For the text-containing cell, return its midpoint in [X, Y] coordinate format. 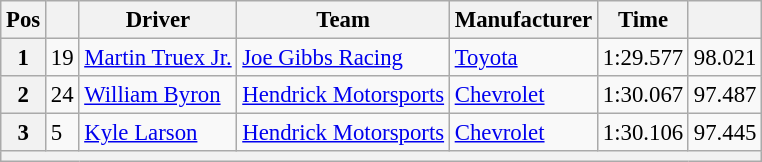
Toyota [523, 58]
Time [642, 20]
19 [62, 58]
1:30.067 [642, 95]
Team [343, 20]
William Byron [158, 95]
Joe Gibbs Racing [343, 58]
24 [62, 95]
5 [62, 133]
98.021 [724, 58]
Driver [158, 20]
97.487 [724, 95]
Pos [24, 20]
Kyle Larson [158, 133]
1:29.577 [642, 58]
97.445 [724, 133]
1 [24, 58]
2 [24, 95]
3 [24, 133]
Martin Truex Jr. [158, 58]
Manufacturer [523, 20]
1:30.106 [642, 133]
